Identify which cell holds the provided text, then report its (X, Y) central coordinate. 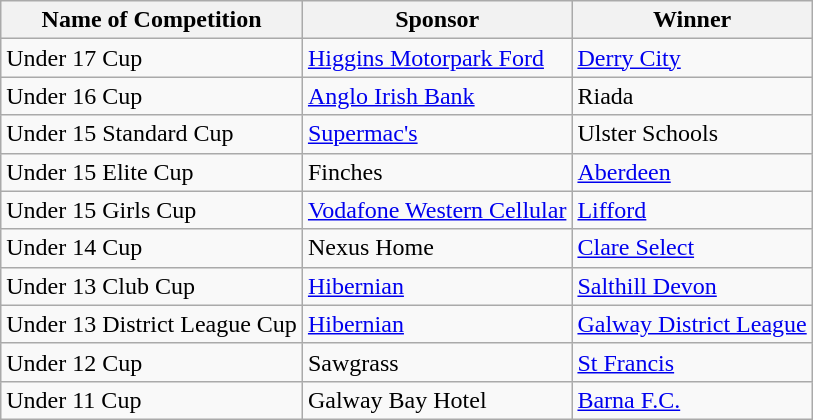
Sponsor (437, 20)
Sawgrass (437, 362)
Ulster Schools (692, 134)
Under 15 Standard Cup (152, 134)
Anglo Irish Bank (437, 96)
Barna F.C. (692, 400)
Under 16 Cup (152, 96)
Riada (692, 96)
Under 14 Cup (152, 248)
Under 13 Club Cup (152, 286)
Nexus Home (437, 248)
Under 15 Girls Cup (152, 210)
Derry City (692, 58)
Supermac's (437, 134)
Lifford (692, 210)
Under 15 Elite Cup (152, 172)
Finches (437, 172)
Clare Select (692, 248)
Name of Competition (152, 20)
Under 12 Cup (152, 362)
Higgins Motorpark Ford (437, 58)
Galway District League (692, 324)
Under 11 Cup (152, 400)
Vodafone Western Cellular (437, 210)
Salthill Devon (692, 286)
Under 13 District League Cup (152, 324)
Aberdeen (692, 172)
St Francis (692, 362)
Galway Bay Hotel (437, 400)
Winner (692, 20)
Under 17 Cup (152, 58)
